Output the (x, y) coordinate of the center of the cell containing the given text.  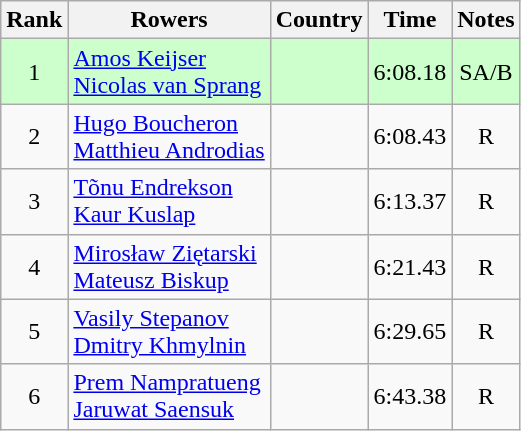
Vasily StepanovDmitry Khmylnin (169, 332)
Country (319, 20)
Rank (34, 20)
3 (34, 202)
5 (34, 332)
2 (34, 136)
SA/B (486, 72)
6:08.43 (410, 136)
6:43.38 (410, 396)
6 (34, 396)
6:13.37 (410, 202)
4 (34, 266)
6:21.43 (410, 266)
Hugo BoucheronMatthieu Androdias (169, 136)
Notes (486, 20)
Mirosław ZiętarskiMateusz Biskup (169, 266)
6:29.65 (410, 332)
6:08.18 (410, 72)
Time (410, 20)
Prem NampratuengJaruwat Saensuk (169, 396)
Amos KeijserNicolas van Sprang (169, 72)
Tõnu EndreksonKaur Kuslap (169, 202)
Rowers (169, 20)
1 (34, 72)
